From the cell containing the given text, extract its center point as [x, y] coordinate. 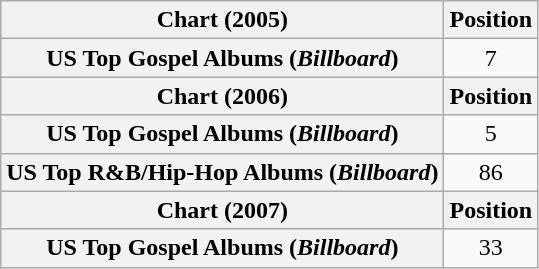
US Top R&B/Hip-Hop Albums (Billboard) [222, 172]
Chart (2005) [222, 20]
Chart (2007) [222, 210]
5 [491, 134]
Chart (2006) [222, 96]
7 [491, 58]
86 [491, 172]
33 [491, 248]
